Return the (X, Y) coordinate for the center point of the cell that contains the specified text.  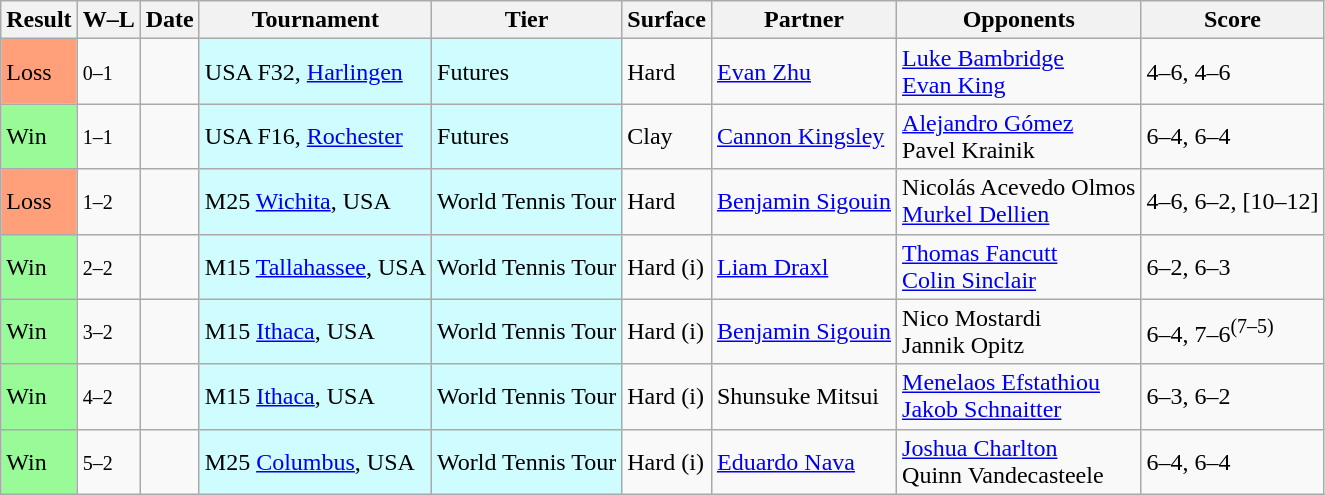
Tier (527, 20)
Nico Mostardi Jannik Opitz (1019, 332)
Alejandro Gómez Pavel Krainik (1019, 136)
Joshua Charlton Quinn Vandecasteele (1019, 462)
Menelaos Efstathiou Jakob Schnaitter (1019, 396)
Surface (667, 20)
6–4, 7–6(7–5) (1232, 332)
Date (170, 20)
1–2 (108, 202)
Eduardo Nava (804, 462)
6–3, 6–2 (1232, 396)
6–2, 6–3 (1232, 266)
4–6, 4–6 (1232, 72)
W–L (108, 20)
Nicolás Acevedo Olmos Murkel Dellien (1019, 202)
Evan Zhu (804, 72)
Luke Bambridge Evan King (1019, 72)
0–1 (108, 72)
4–6, 6–2, [10–12] (1232, 202)
1–1 (108, 136)
Thomas Fancutt Colin Sinclair (1019, 266)
Cannon Kingsley (804, 136)
M25 Columbus, USA (315, 462)
USA F32, Harlingen (315, 72)
4–2 (108, 396)
2–2 (108, 266)
Opponents (1019, 20)
Clay (667, 136)
3–2 (108, 332)
Liam Draxl (804, 266)
Result (39, 20)
Partner (804, 20)
M25 Wichita, USA (315, 202)
Tournament (315, 20)
Score (1232, 20)
M15 Tallahassee, USA (315, 266)
USA F16, Rochester (315, 136)
5–2 (108, 462)
Shunsuke Mitsui (804, 396)
